Identify which cell holds the provided text, then report its (x, y) central coordinate. 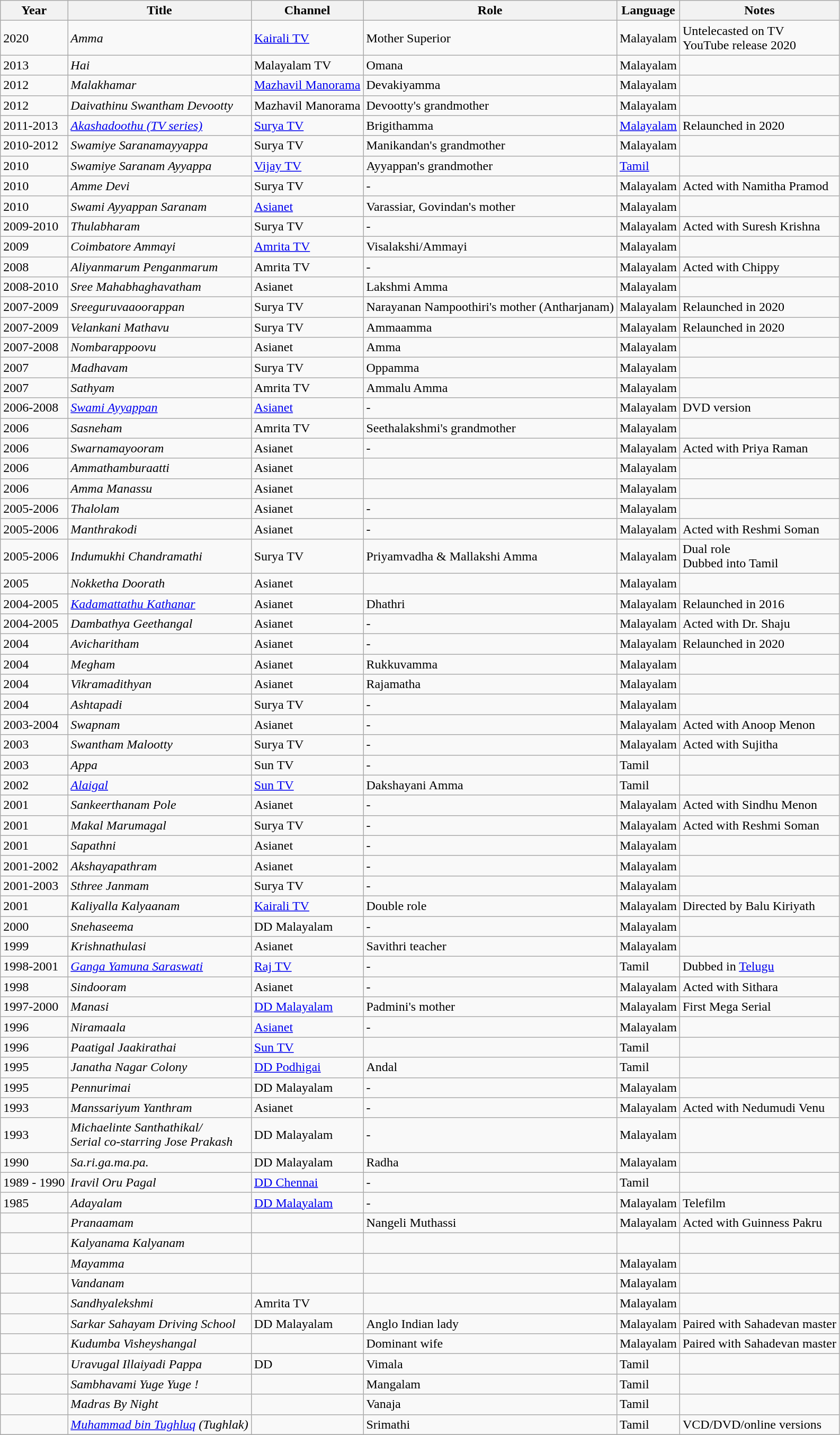
Untelecasted on TV YouTube release 2020 (759, 38)
Hai (159, 65)
Adayalam (159, 1202)
Aliyanmarum Penganmarum (159, 266)
Akashadoothu (TV series) (159, 126)
Manikandan's grandmother (490, 146)
Directed by Balu Kiriyath (759, 906)
Uravugal Illaiyadi Pappa (159, 1364)
2013 (34, 65)
Omana (490, 65)
1997-2000 (34, 1007)
1990 (34, 1162)
Acted with Priya Raman (759, 448)
Brigithamma (490, 126)
1985 (34, 1202)
Radha (490, 1162)
Andal (490, 1067)
Swami Ayyappan (159, 408)
Srimathi (490, 1424)
Pennurimai (159, 1088)
Swarnamayooram (159, 448)
2003-2004 (34, 725)
Devakiyamma (490, 85)
Seethalakshmi's grandmother (490, 428)
Swantham Malootty (159, 745)
Janatha Nagar Colony (159, 1067)
Sa.ri.ga.ma.pa. (159, 1162)
Thalolam (159, 509)
Paatigal Jaakirathai (159, 1047)
Kalyanama Kalyanam (159, 1243)
Alaigal (159, 785)
Acted with Sujitha (759, 745)
Acted with Dr. Shaju (759, 624)
2000 (34, 926)
Ammalu Amma (490, 388)
Oppamma (490, 368)
DD (307, 1364)
Title (159, 11)
2009-2010 (34, 226)
Vijay TV (307, 166)
Kaliyalla Kalyaanam (159, 906)
Sthree Janmam (159, 886)
Ganga Yamuna Saraswati (159, 967)
Daivathinu Swantham Devootty (159, 105)
Thulabharam (159, 226)
Dakshayani Amma (490, 785)
Nangeli Muthassi (490, 1223)
Krishnathulasi (159, 947)
Indumukhi Chandramathi (159, 556)
Lakshmi Amma (490, 287)
Nombarappoovu (159, 347)
Vimala (490, 1364)
Amme Devi (159, 186)
Malayalam TV (307, 65)
Sambhavami Yuge Yuge ! (159, 1384)
DD Chennai (307, 1182)
Channel (307, 11)
1998 (34, 987)
Mangalam (490, 1384)
Swamiye Saranamayyappa (159, 146)
Swami Ayyappan Saranam (159, 206)
Visalakshi/Ammayi (490, 246)
Snehaseema (159, 926)
Madras By Night (159, 1404)
1989 - 1990 (34, 1182)
Ammathamburaatti (159, 468)
Michaelinte Santhathikal/Serial co-starring Jose Prakash (159, 1135)
Varassiar, Govindan's mother (490, 206)
Sree Mahabhaghavatham (159, 287)
Vikramadithyan (159, 684)
Dhathri (490, 603)
Malakhamar (159, 85)
2001-2003 (34, 886)
2008-2010 (34, 287)
Savithri teacher (490, 947)
Relaunched in 2016 (759, 603)
Swamiye Saranam Ayyappa (159, 166)
Sasneham (159, 428)
Sandhyalekshmi (159, 1304)
Manthrakodi (159, 529)
Priyamvadha & Mallakshi Amma (490, 556)
Narayanan Nampoothiri's mother (Antharjanam) (490, 307)
Telefilm (759, 1202)
2005 (34, 583)
Year (34, 11)
Ayyappan's grandmother (490, 166)
Vandanam (159, 1284)
2009 (34, 246)
Rukkuvamma (490, 664)
2001-2002 (34, 866)
Acted with Sindhu Menon (759, 805)
Manssariyum Yanthram (159, 1108)
Vanaja (490, 1404)
2020 (34, 38)
Acted with Suresh Krishna (759, 226)
1999 (34, 947)
Mayamma (159, 1263)
Kudumba Visheyshangal (159, 1344)
Sankeerthanam Pole (159, 805)
Avicharitham (159, 644)
Sathyam (159, 388)
Akshayapathram (159, 866)
Double role (490, 906)
Pranaamam (159, 1223)
Mother Superior (490, 38)
Coimbatore Ammayi (159, 246)
Muhammad bin Tughluq (Tughlak) (159, 1424)
Acted with Anoop Menon (759, 725)
Nokketha Doorath (159, 583)
Manasi (159, 1007)
Velankani Mathavu (159, 327)
Language (648, 11)
Notes (759, 11)
2007-2008 (34, 347)
Padmini's mother (490, 1007)
Sindooram (159, 987)
Acted with Nedumudi Venu (759, 1108)
2006-2008 (34, 408)
2002 (34, 785)
1998-2001 (34, 967)
Rajamatha (490, 684)
Role (490, 11)
Raj TV (307, 967)
Madhavam (159, 368)
Dual roleDubbed into Tamil (759, 556)
Acted with Sithara (759, 987)
Swapnam (159, 725)
Acted with Chippy (759, 266)
Kadamattathu Kathanar (159, 603)
Sapathni (159, 845)
Dominant wife (490, 1344)
Sreeguruvaaoorappan (159, 307)
Ashtapadi (159, 705)
Iravil Oru Pagal (159, 1182)
DVD version (759, 408)
2011-2013 (34, 126)
2008 (34, 266)
Acted with Namitha Pramod (759, 186)
Sarkar Sahayam Driving School (159, 1324)
Megham (159, 664)
First Mega Serial (759, 1007)
VCD/DVD/online versions (759, 1424)
2010-2012 (34, 146)
Makal Marumagal (159, 825)
Dambathya Geethangal (159, 624)
DD Podhigai (307, 1067)
Dubbed in Telugu (759, 967)
Ammaamma (490, 327)
Acted with Guinness Pakru (759, 1223)
Devootty's grandmother (490, 105)
Niramaala (159, 1027)
Appa (159, 765)
Amma Manassu (159, 488)
Anglo Indian lady (490, 1324)
